Determine the (X, Y) coordinate at the center of the cell enclosing the given text.  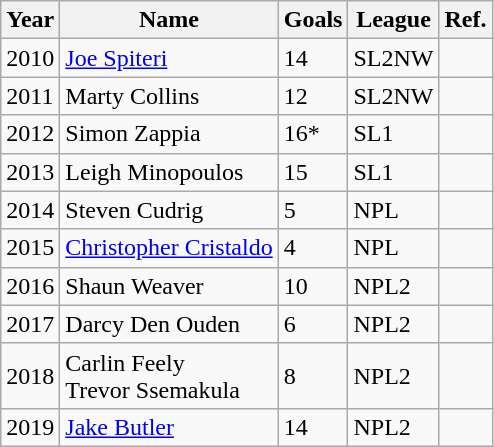
Joe Spiteri (169, 58)
Year (30, 20)
2010 (30, 58)
Jake Butler (169, 427)
15 (313, 172)
12 (313, 96)
Marty Collins (169, 96)
2018 (30, 376)
5 (313, 210)
Simon Zappia (169, 134)
Leigh Minopoulos (169, 172)
Goals (313, 20)
6 (313, 324)
Carlin FeelyTrevor Ssemakula (169, 376)
2012 (30, 134)
2014 (30, 210)
2013 (30, 172)
2011 (30, 96)
League (394, 20)
Darcy Den Ouden (169, 324)
4 (313, 248)
2015 (30, 248)
Ref. (466, 20)
16* (313, 134)
2019 (30, 427)
Shaun Weaver (169, 286)
8 (313, 376)
2017 (30, 324)
Steven Cudrig (169, 210)
Name (169, 20)
10 (313, 286)
Christopher Cristaldo (169, 248)
2016 (30, 286)
